Identify which cell holds the provided text, then report its (x, y) central coordinate. 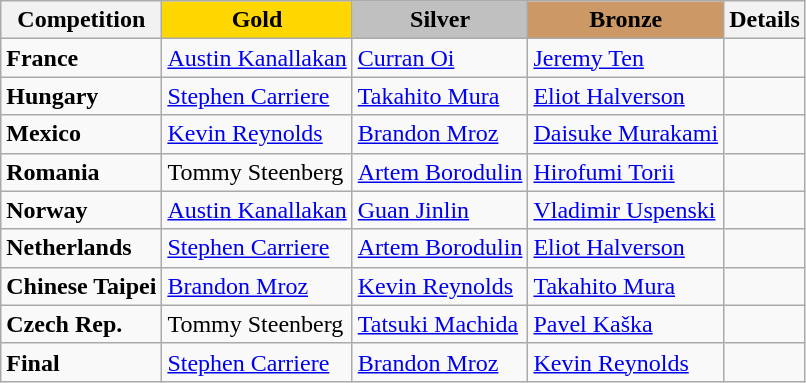
Curran Oi (440, 58)
Competition (82, 20)
Chinese Taipei (82, 286)
Bronze (626, 20)
Mexico (82, 134)
Pavel Kaška (626, 324)
Final (82, 362)
Romania (82, 172)
Vladimir Uspenski (626, 210)
Hungary (82, 96)
Details (765, 20)
Daisuke Murakami (626, 134)
Gold (257, 20)
Tatsuki Machida (440, 324)
Norway (82, 210)
Jeremy Ten (626, 58)
Hirofumi Torii (626, 172)
Silver (440, 20)
Netherlands (82, 248)
Guan Jinlin (440, 210)
Czech Rep. (82, 324)
France (82, 58)
